Return the (X, Y) coordinate for the center point of the cell that contains the specified text.  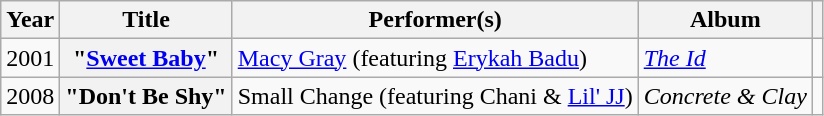
The Id (725, 58)
Concrete & Clay (725, 96)
"Sweet Baby" (146, 58)
2001 (30, 58)
"Don't Be Shy" (146, 96)
Album (725, 20)
Year (30, 20)
Performer(s) (435, 20)
2008 (30, 96)
Macy Gray (featuring Erykah Badu) (435, 58)
Small Change (featuring Chani & Lil' JJ) (435, 96)
Title (146, 20)
